Search for the cell housing the specified text and yield its [X, Y] center coordinate. 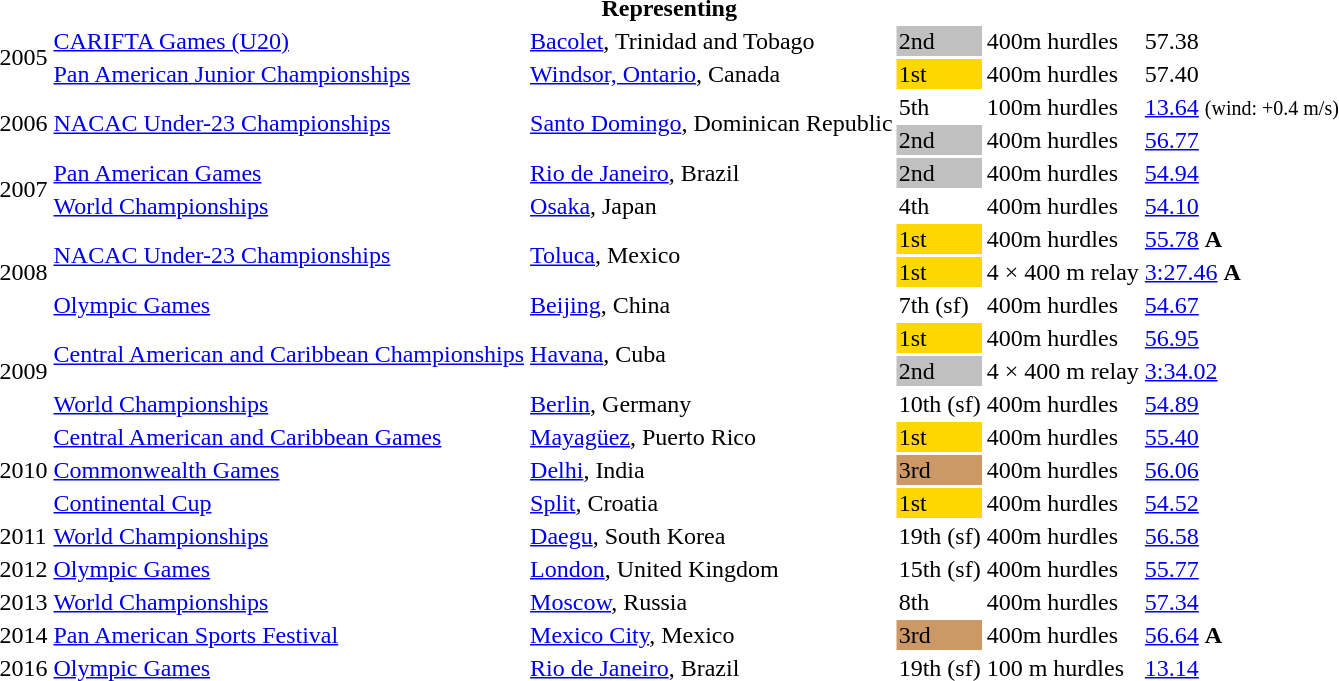
Mexico City, Mexico [712, 635]
Central American and Caribbean Championships [289, 354]
Pan American Junior Championships [289, 74]
Split, Croatia [712, 503]
100m hurdles [1062, 107]
5th [940, 107]
Central American and Caribbean Games [289, 437]
Bacolet, Trinidad and Tobago [712, 41]
Havana, Cuba [712, 354]
Pan American Sports Festival [289, 635]
Mayagüez, Puerto Rico [712, 437]
Beijing, China [712, 305]
CARIFTA Games (U20) [289, 41]
4th [940, 206]
19th (sf) [940, 536]
Daegu, South Korea [712, 536]
Toluca, Mexico [712, 256]
Windsor, Ontario, Canada [712, 74]
Berlin, Germany [712, 404]
8th [940, 602]
London, United Kingdom [712, 569]
Rio de Janeiro, Brazil [712, 173]
Osaka, Japan [712, 206]
Continental Cup [289, 503]
10th (sf) [940, 404]
Delhi, India [712, 470]
7th (sf) [940, 305]
Santo Domingo, Dominican Republic [712, 124]
15th (sf) [940, 569]
Moscow, Russia [712, 602]
Pan American Games [289, 173]
Commonwealth Games [289, 470]
